Extract the [X, Y] coordinate from the center of the cell holding the provided text.  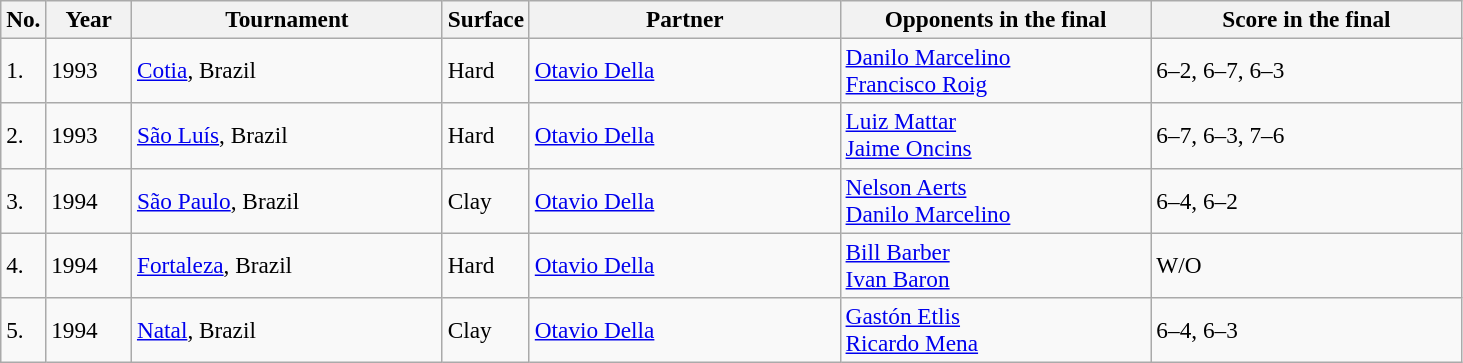
Score in the final [1306, 19]
Fortaleza, Brazil [288, 264]
5. [24, 330]
Surface [486, 19]
6–2, 6–7, 6–3 [1306, 70]
W/O [1306, 264]
Opponents in the final [996, 19]
2. [24, 136]
3. [24, 200]
Natal, Brazil [288, 330]
São Luís, Brazil [288, 136]
1. [24, 70]
Tournament [288, 19]
Danilo Marcelino Francisco Roig [996, 70]
Luiz Mattar Jaime Oncins [996, 136]
Bill Barber Ivan Baron [996, 264]
No. [24, 19]
Nelson Aerts Danilo Marcelino [996, 200]
4. [24, 264]
Cotia, Brazil [288, 70]
São Paulo, Brazil [288, 200]
Gastón Etlis Ricardo Mena [996, 330]
6–7, 6–3, 7–6 [1306, 136]
6–4, 6–2 [1306, 200]
6–4, 6–3 [1306, 330]
Partner [684, 19]
Year [89, 19]
